Find where the given text appears and provide that cell's center as [X, Y] coordinate. 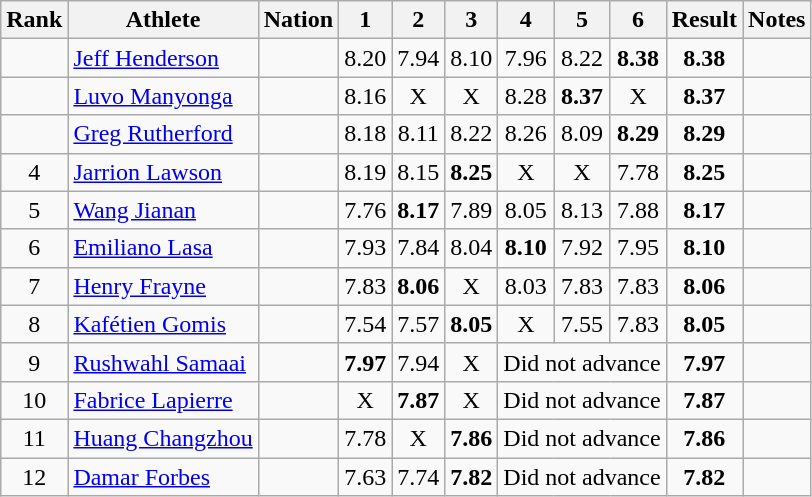
Notes [777, 20]
Kafétien Gomis [163, 324]
Emiliano Lasa [163, 248]
7.89 [472, 210]
Greg Rutherford [163, 134]
Nation [298, 20]
7.63 [366, 477]
7 [34, 286]
7.84 [418, 248]
7.92 [582, 248]
1 [366, 20]
Damar Forbes [163, 477]
11 [34, 438]
8.19 [366, 172]
7.93 [366, 248]
8.09 [582, 134]
Result [704, 20]
8.13 [582, 210]
8.26 [526, 134]
8 [34, 324]
7.54 [366, 324]
Huang Changzhou [163, 438]
7.76 [366, 210]
12 [34, 477]
Henry Frayne [163, 286]
7.96 [526, 58]
3 [472, 20]
7.95 [638, 248]
Fabrice Lapierre [163, 400]
2 [418, 20]
8.18 [366, 134]
Athlete [163, 20]
8.03 [526, 286]
Rank [34, 20]
10 [34, 400]
Rushwahl Samaai [163, 362]
Jeff Henderson [163, 58]
7.74 [418, 477]
9 [34, 362]
8.15 [418, 172]
7.55 [582, 324]
8.20 [366, 58]
7.57 [418, 324]
7.88 [638, 210]
Jarrion Lawson [163, 172]
Wang Jianan [163, 210]
Luvo Manyonga [163, 96]
8.11 [418, 134]
8.04 [472, 248]
8.28 [526, 96]
8.16 [366, 96]
